Pinpoint the cell where the given text exists, returning its [x, y] midpoint coordinate. 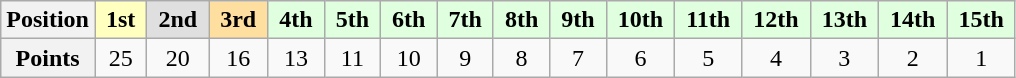
7th [465, 20]
Position [48, 20]
4 [776, 58]
11 [352, 58]
10th [640, 20]
15th [981, 20]
4th [296, 20]
20 [178, 58]
16 [238, 58]
2nd [178, 20]
14th [913, 20]
8 [521, 58]
10 [409, 58]
2 [913, 58]
1st [120, 20]
11th [708, 20]
13th [844, 20]
13 [296, 58]
Points [48, 58]
5th [352, 20]
3rd [238, 20]
5 [708, 58]
9 [465, 58]
3 [844, 58]
8th [521, 20]
12th [776, 20]
6th [409, 20]
9th [578, 20]
25 [120, 58]
1 [981, 58]
6 [640, 58]
7 [578, 58]
